For the text-containing cell, return its midpoint in [X, Y] coordinate format. 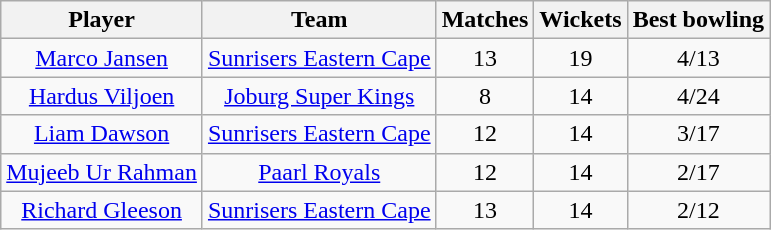
Marco Jansen [102, 58]
4/13 [698, 58]
2/17 [698, 172]
8 [485, 96]
Player [102, 20]
Team [319, 20]
3/17 [698, 134]
4/24 [698, 96]
Hardus Viljoen [102, 96]
Mujeeb Ur Rahman [102, 172]
Joburg Super Kings [319, 96]
Wickets [580, 20]
Matches [485, 20]
Liam Dawson [102, 134]
Richard Gleeson [102, 210]
2/12 [698, 210]
Paarl Royals [319, 172]
19 [580, 58]
Best bowling [698, 20]
